Return [X, Y] of the center of cell containing provided text 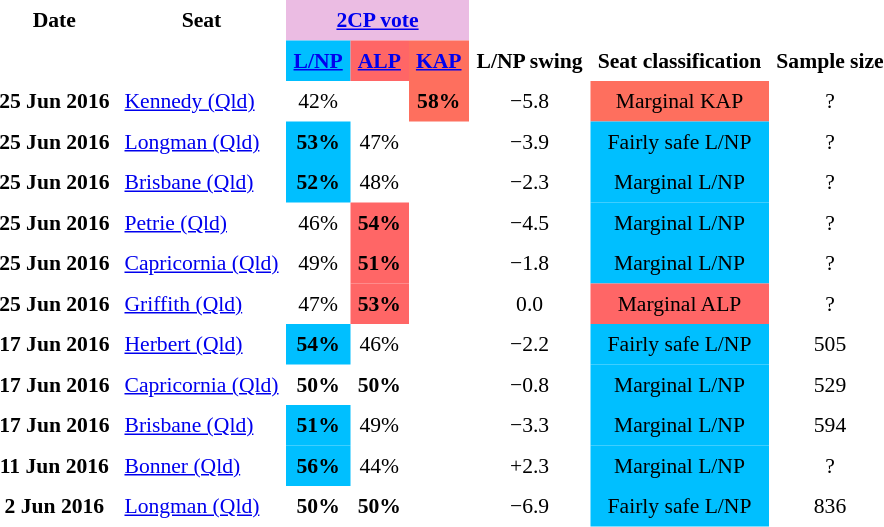
Marginal ALP [680, 304]
48% [379, 182]
L/NP swing [530, 60]
−5.8 [530, 101]
−4.5 [530, 222]
52% [318, 182]
−6.9 [530, 506]
−3.9 [530, 142]
0.0 [530, 304]
58% [438, 101]
Herbert (Qld) [202, 344]
+2.3 [530, 466]
Griffith (Qld) [202, 304]
KAP [438, 60]
−1.8 [530, 263]
56% [318, 466]
ALP [379, 60]
−3.3 [530, 425]
Seat [202, 20]
Petrie (Qld) [202, 222]
2CP vote [378, 20]
L/NP [318, 60]
−2.3 [530, 182]
Marginal KAP [680, 101]
−0.8 [530, 384]
44% [379, 466]
Kennedy (Qld) [202, 101]
Seat classification [680, 60]
−2.2 [530, 344]
Bonner (Qld) [202, 466]
42% [318, 101]
